Locate the cell with the specified text and output its [x, y] center coordinate. 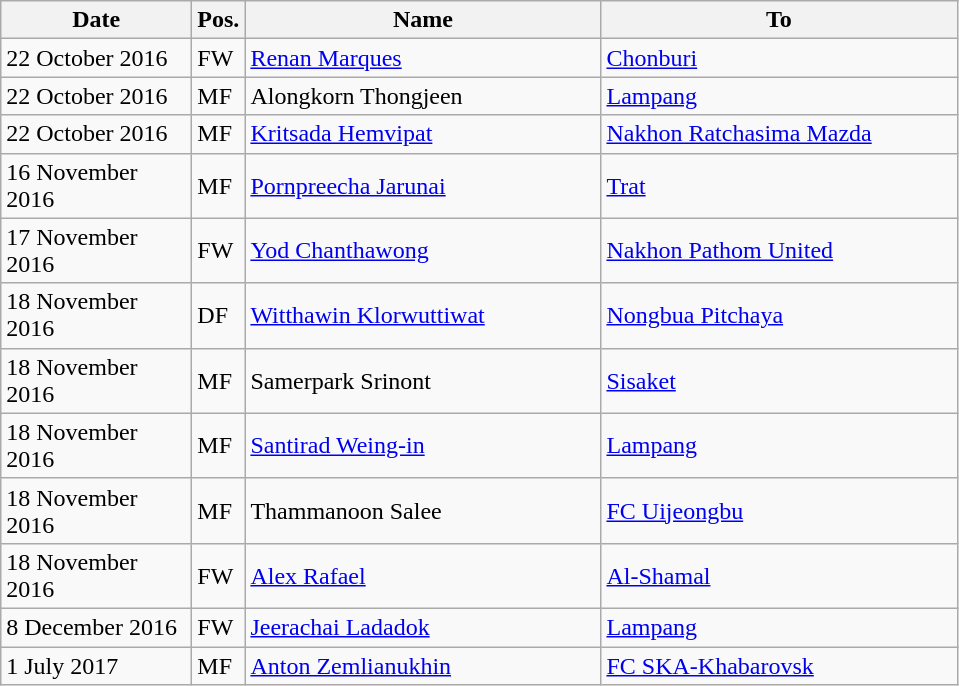
Kritsada Hemvipat [423, 134]
8 December 2016 [96, 627]
Name [423, 20]
Nakhon Ratchasima Mazda [779, 134]
Alongkorn Thongjeen [423, 96]
Al-Shamal [779, 576]
Pornpreecha Jarunai [423, 186]
FC Uijeongbu [779, 510]
To [779, 20]
Date [96, 20]
Pos. [218, 20]
Santirad Weing-in [423, 446]
Nongbua Pitchaya [779, 316]
1 July 2017 [96, 665]
FC SKA-Khabarovsk [779, 665]
Samerpark Srinont [423, 380]
16 November 2016 [96, 186]
Trat [779, 186]
Alex Rafael [423, 576]
Chonburi [779, 58]
Thammanoon Salee [423, 510]
DF [218, 316]
17 November 2016 [96, 250]
Renan Marques [423, 58]
Sisaket [779, 380]
Nakhon Pathom United [779, 250]
Yod Chanthawong [423, 250]
Anton Zemlianukhin [423, 665]
Witthawin Klorwuttiwat [423, 316]
Jeerachai Ladadok [423, 627]
